Identify which cell holds the provided text, then report its (x, y) central coordinate. 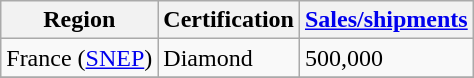
Certification (229, 20)
Sales/shipments (386, 20)
Diamond (229, 58)
France (SNEP) (80, 58)
500,000 (386, 58)
Region (80, 20)
